For the text-containing cell, return its midpoint in (x, y) coordinate format. 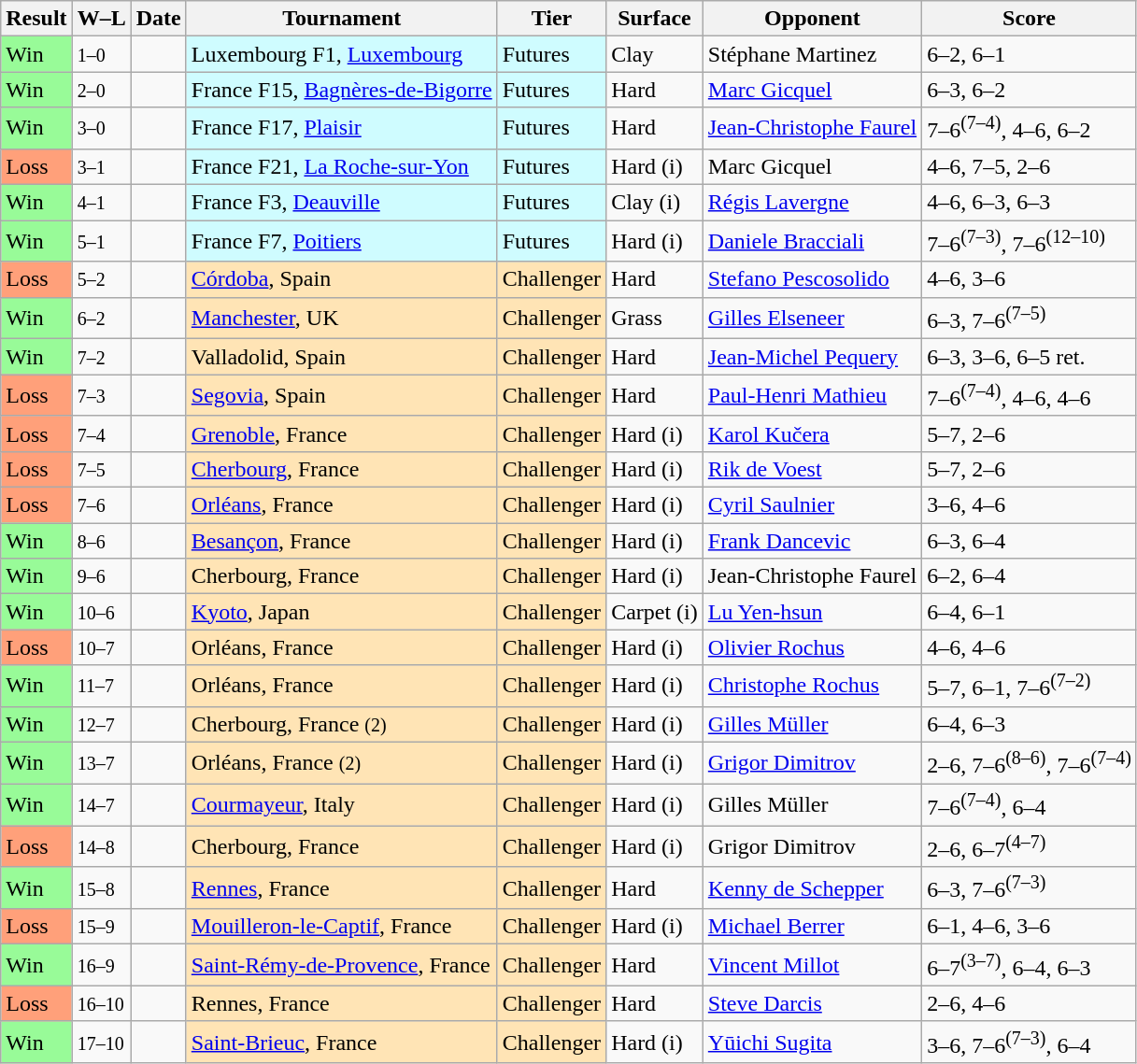
Stéphane Martinez (812, 54)
Score (1030, 19)
Besançon, France (342, 541)
6–3, 7–6(7–3) (1030, 887)
6–1, 4–6, 3–6 (1030, 927)
4–6, 6–3, 6–3 (1030, 203)
17–10 (101, 1043)
13–7 (101, 762)
15–9 (101, 927)
6–3, 7–6(7–5) (1030, 318)
6–3, 3–6, 6–5 ret. (1030, 357)
Cyril Saulnier (812, 505)
3–6, 4–6 (1030, 505)
12–7 (101, 724)
Frank Dancevic (812, 541)
4–1 (101, 203)
Valladolid, Spain (342, 357)
4–6, 3–6 (1030, 279)
16–10 (101, 1003)
5–1 (101, 241)
6–3, 6–4 (1030, 541)
7–2 (101, 357)
6–2, 6–1 (1030, 54)
Saint-Rémy-de-Provence, France (342, 966)
France F17, Plaisir (342, 129)
Opponent (812, 19)
Tournament (342, 19)
Jean-Michel Pequery (812, 357)
1–0 (101, 54)
France F21, La Roche-sur-Yon (342, 166)
14–8 (101, 846)
France F7, Poitiers (342, 241)
France F3, Deauville (342, 203)
5–2 (101, 279)
7–6(7–4), 6–4 (1030, 805)
Clay (i) (655, 203)
France F15, Bagnères-de-Bigorre (342, 90)
6–2 (101, 318)
Stefano Pescosolido (812, 279)
Orléans, France (2) (342, 762)
2–6, 7–6(8–6), 7–6(7–4) (1030, 762)
Segovia, Spain (342, 396)
10–7 (101, 647)
Régis Lavergne (812, 203)
15–8 (101, 887)
16–9 (101, 966)
8–6 (101, 541)
Luxembourg F1, Luxembourg (342, 54)
11–7 (101, 686)
W–L (101, 19)
Lu Yen-hsun (812, 612)
7–6 (101, 505)
4–6, 4–6 (1030, 647)
9–6 (101, 576)
Christophe Rochus (812, 686)
Surface (655, 19)
6–7(3–7), 6–4, 6–3 (1030, 966)
3–6, 7–6(7–3), 6–4 (1030, 1043)
Steve Darcis (812, 1003)
2–0 (101, 90)
Clay (655, 54)
5–7, 6–1, 7–6(7–2) (1030, 686)
Carpet (i) (655, 612)
7–4 (101, 433)
Kyoto, Japan (342, 612)
Cherbourg, France (2) (342, 724)
Kenny de Schepper (812, 887)
Result (36, 19)
Yūichi Sugita (812, 1043)
3–1 (101, 166)
7–3 (101, 396)
4–6, 7–5, 2–6 (1030, 166)
10–6 (101, 612)
Córdoba, Spain (342, 279)
Saint-Brieuc, France (342, 1043)
Manchester, UK (342, 318)
Vincent Millot (812, 966)
3–0 (101, 129)
Daniele Bracciali (812, 241)
Grenoble, France (342, 433)
6–4, 6–3 (1030, 724)
Michael Berrer (812, 927)
6–2, 6–4 (1030, 576)
2–6, 6–7(4–7) (1030, 846)
Courmayeur, Italy (342, 805)
Olivier Rochus (812, 647)
Tier (551, 19)
7–5 (101, 469)
Date (159, 19)
Mouilleron-le-Captif, France (342, 927)
Paul-Henri Mathieu (812, 396)
6–4, 6–1 (1030, 612)
2–6, 4–6 (1030, 1003)
7–6(7–3), 7–6(12–10) (1030, 241)
Gilles Elseneer (812, 318)
7–6(7–4), 4–6, 4–6 (1030, 396)
Grass (655, 318)
14–7 (101, 805)
6–3, 6–2 (1030, 90)
Rik de Voest (812, 469)
Karol Kučera (812, 433)
7–6(7–4), 4–6, 6–2 (1030, 129)
